Pinpoint the cell where the given text exists, returning its [x, y] midpoint coordinate. 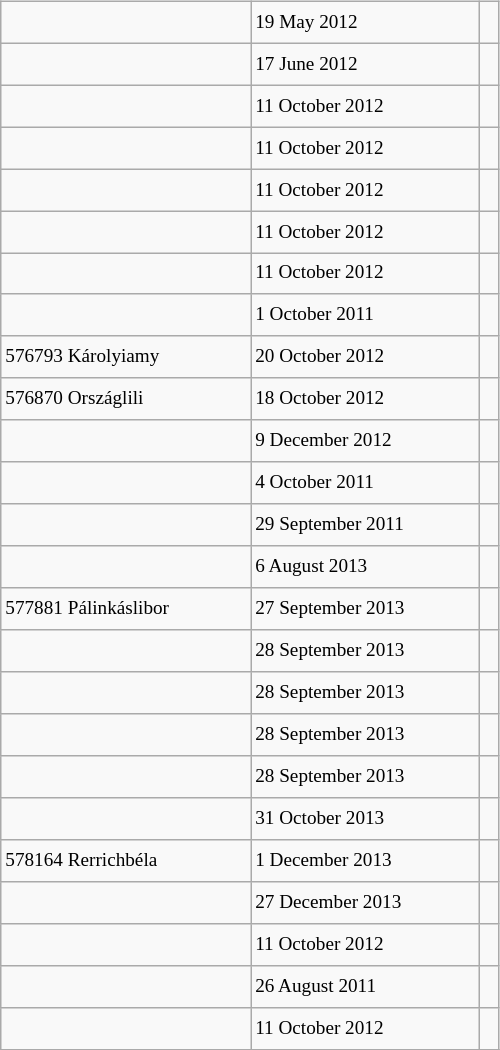
18 October 2012 [366, 399]
27 December 2013 [366, 902]
577881 Pálinkáslibor [126, 609]
576793 Károlyiamy [126, 357]
578164 Rerrichbéla [126, 861]
576870 Országlili [126, 399]
27 September 2013 [366, 609]
31 October 2013 [366, 819]
6 August 2013 [366, 567]
4 October 2011 [366, 483]
1 October 2011 [366, 315]
20 October 2012 [366, 357]
26 August 2011 [366, 986]
9 December 2012 [366, 441]
29 September 2011 [366, 525]
1 December 2013 [366, 861]
17 June 2012 [366, 64]
19 May 2012 [366, 22]
